Search for the cell housing the specified text and yield its (X, Y) center coordinate. 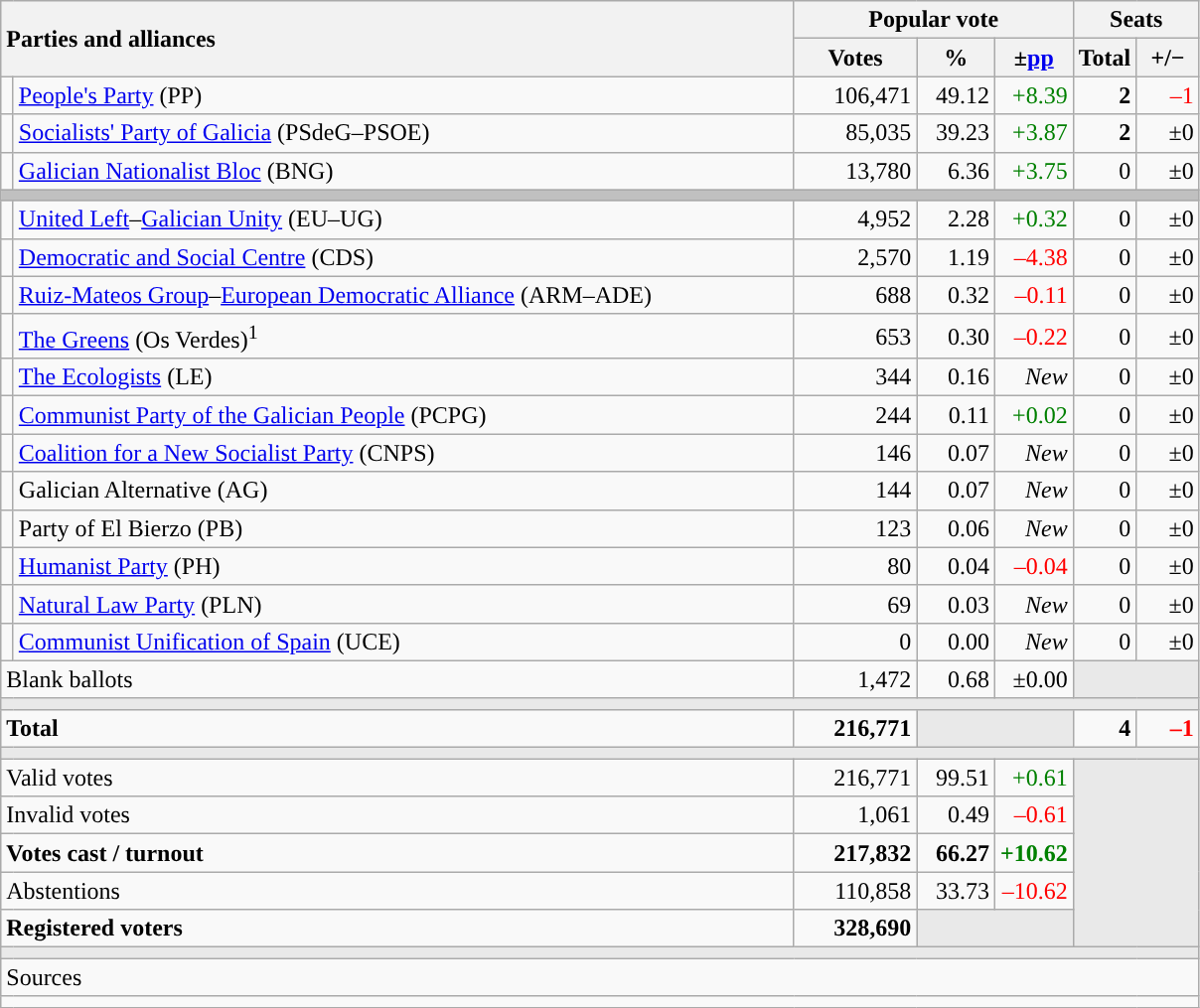
123 (855, 528)
+10.62 (1033, 853)
+0.61 (1033, 778)
% (956, 58)
244 (855, 415)
1.19 (956, 257)
Communist Unification of Spain (UCE) (403, 642)
Galician Nationalist Bloc (BNG) (403, 171)
33.73 (956, 891)
+0.32 (1033, 219)
0.03 (956, 604)
Popular vote (934, 20)
Seats (1136, 20)
Communist Party of the Galician People (PCPG) (403, 415)
6.36 (956, 171)
0.00 (956, 642)
–4.38 (1033, 257)
344 (855, 377)
1,472 (855, 679)
Party of El Bierzo (PB) (403, 528)
Blank ballots (397, 679)
+0.02 (1033, 415)
Abstentions (397, 891)
The Ecologists (LE) (403, 377)
13,780 (855, 171)
0.49 (956, 815)
39.23 (956, 133)
Votes cast / turnout (397, 853)
–0.04 (1033, 566)
Votes (855, 58)
+3.75 (1033, 171)
328,690 (855, 929)
80 (855, 566)
0.11 (956, 415)
–0.11 (1033, 295)
99.51 (956, 778)
144 (855, 491)
0.68 (956, 679)
0.04 (956, 566)
0.06 (956, 528)
110,858 (855, 891)
–0.61 (1033, 815)
±pp (1033, 58)
+3.87 (1033, 133)
2,570 (855, 257)
2.28 (956, 219)
Valid votes (397, 778)
4,952 (855, 219)
0.16 (956, 377)
–0.22 (1033, 336)
The Greens (Os Verdes)1 (403, 336)
146 (855, 453)
653 (855, 336)
69 (855, 604)
217,832 (855, 853)
Invalid votes (397, 815)
Galician Alternative (AG) (403, 491)
85,035 (855, 133)
Sources (600, 977)
+8.39 (1033, 95)
0.30 (956, 336)
±0.00 (1033, 679)
688 (855, 295)
United Left–Galician Unity (EU–UG) (403, 219)
+/− (1168, 58)
0.32 (956, 295)
106,471 (855, 95)
49.12 (956, 95)
Parties and alliances (397, 39)
4 (1105, 728)
Humanist Party (PH) (403, 566)
Natural Law Party (PLN) (403, 604)
–10.62 (1033, 891)
Coalition for a New Socialist Party (CNPS) (403, 453)
Democratic and Social Centre (CDS) (403, 257)
66.27 (956, 853)
Registered voters (397, 929)
Socialists' Party of Galicia (PSdeG–PSOE) (403, 133)
Ruiz-Mateos Group–European Democratic Alliance (ARM–ADE) (403, 295)
1,061 (855, 815)
People's Party (PP) (403, 95)
